Scan for the cell matching the given text and deliver its [X, Y] coordinate at center. 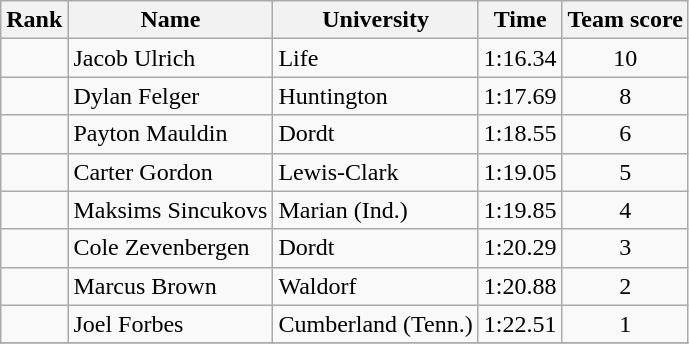
1:18.55 [520, 134]
Huntington [376, 96]
1:16.34 [520, 58]
1:19.85 [520, 210]
2 [625, 286]
Lewis-Clark [376, 172]
5 [625, 172]
Cumberland (Tenn.) [376, 324]
10 [625, 58]
Name [170, 20]
University [376, 20]
1:20.29 [520, 248]
1:19.05 [520, 172]
Rank [34, 20]
Time [520, 20]
Maksims Sincukovs [170, 210]
1 [625, 324]
8 [625, 96]
Team score [625, 20]
Carter Gordon [170, 172]
Life [376, 58]
Jacob Ulrich [170, 58]
4 [625, 210]
1:17.69 [520, 96]
1:20.88 [520, 286]
Joel Forbes [170, 324]
3 [625, 248]
Payton Mauldin [170, 134]
Dylan Felger [170, 96]
6 [625, 134]
Marian (Ind.) [376, 210]
Waldorf [376, 286]
1:22.51 [520, 324]
Marcus Brown [170, 286]
Cole Zevenbergen [170, 248]
